For the text-containing cell, return its midpoint in [X, Y] coordinate format. 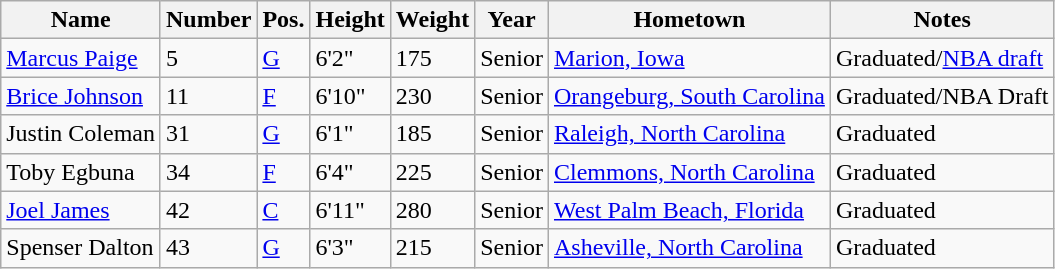
Orangeburg, South Carolina [689, 96]
Asheville, North Carolina [689, 248]
Hometown [689, 20]
West Palm Beach, Florida [689, 210]
31 [208, 134]
11 [208, 96]
Height [350, 20]
C [284, 210]
225 [432, 172]
43 [208, 248]
6'1" [350, 134]
185 [432, 134]
5 [208, 58]
Year [512, 20]
175 [432, 58]
42 [208, 210]
Notes [942, 20]
Raleigh, North Carolina [689, 134]
Marion, Iowa [689, 58]
215 [432, 248]
6'11" [350, 210]
Justin Coleman [81, 134]
280 [432, 210]
Joel James [81, 210]
Name [81, 20]
34 [208, 172]
Brice Johnson [81, 96]
Spenser Dalton [81, 248]
Clemmons, North Carolina [689, 172]
Marcus Paige [81, 58]
Graduated/NBA Draft [942, 96]
6'3" [350, 248]
6'10" [350, 96]
6'2" [350, 58]
6'4" [350, 172]
230 [432, 96]
Graduated/NBA draft [942, 58]
Weight [432, 20]
Toby Egbuna [81, 172]
Number [208, 20]
Pos. [284, 20]
